Identify which cell holds the provided text, then report its (X, Y) central coordinate. 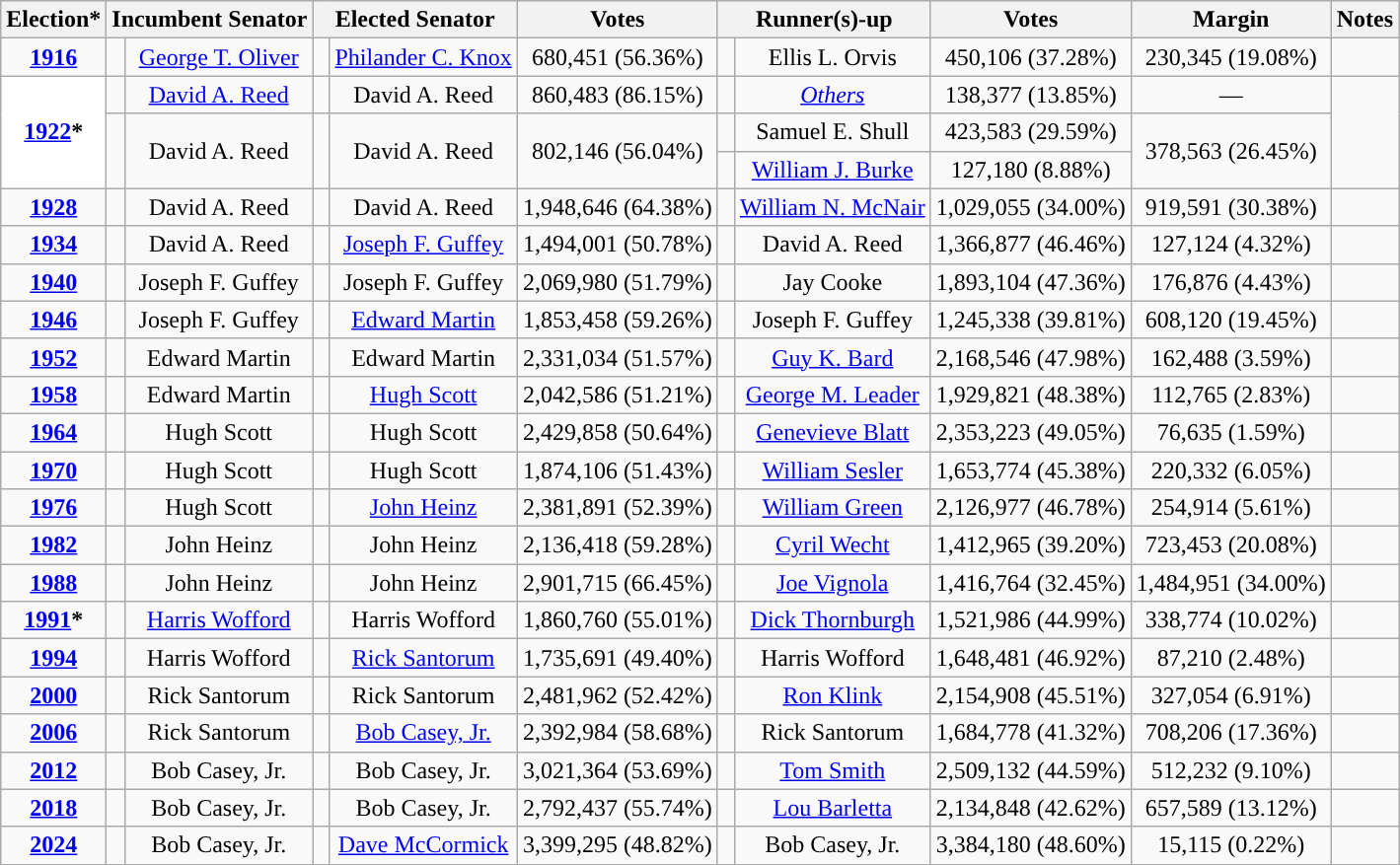
2,353,223 (49.05%) (1030, 432)
1994 (53, 658)
2,481,962 (52.42%) (618, 695)
76,635 (1.59%) (1231, 432)
— (1231, 95)
Samuel E. Shull (833, 132)
Elected Senator (414, 20)
Margin (1231, 20)
1922* (53, 132)
2,126,977 (46.78%) (1030, 508)
1,648,481 (46.92%) (1030, 658)
3,021,364 (53.69%) (618, 770)
860,483 (86.15%) (618, 95)
1982 (53, 545)
1,245,338 (39.81%) (1030, 320)
Genevieve Blatt (833, 432)
1,874,106 (51.43%) (618, 470)
512,232 (9.10%) (1231, 770)
Tom Smith (833, 770)
723,453 (20.08%) (1231, 545)
1991* (53, 620)
162,488 (3.59%) (1231, 357)
Runner(s)-up (824, 20)
1,948,646 (64.38%) (618, 207)
Notes (1364, 20)
1970 (53, 470)
2,429,858 (50.64%) (618, 432)
George M. Leader (833, 395)
127,180 (8.88%) (1030, 170)
1964 (53, 432)
338,774 (10.02%) (1231, 620)
1940 (53, 282)
William Green (833, 508)
1,860,760 (55.01%) (618, 620)
Joe Vignola (833, 583)
2,136,418 (59.28%) (618, 545)
1,494,001 (50.78%) (618, 245)
2,154,908 (45.51%) (1030, 695)
1976 (53, 508)
1988 (53, 583)
1,735,691 (49.40%) (618, 658)
1,853,458 (59.26%) (618, 320)
1,412,965 (39.20%) (1030, 545)
138,377 (13.85%) (1030, 95)
2,901,715 (66.45%) (618, 583)
1916 (53, 57)
220,332 (6.05%) (1231, 470)
Dave McCormick (423, 845)
919,591 (30.38%) (1231, 207)
Cyril Wecht (833, 545)
608,120 (19.45%) (1231, 320)
2000 (53, 695)
1,366,877 (46.46%) (1030, 245)
657,589 (13.12%) (1231, 808)
1,653,774 (45.38%) (1030, 470)
Jay Cooke (833, 282)
254,914 (5.61%) (1231, 508)
176,876 (4.43%) (1231, 282)
William J. Burke (833, 170)
1,893,104 (47.36%) (1030, 282)
1928 (53, 207)
87,210 (2.48%) (1231, 658)
378,563 (26.45%) (1231, 151)
Ellis L. Orvis (833, 57)
Incumbent Senator (209, 20)
680,451 (56.36%) (618, 57)
3,399,295 (48.82%) (618, 845)
2024 (53, 845)
127,124 (4.32%) (1231, 245)
450,106 (37.28%) (1030, 57)
1952 (53, 357)
2,069,980 (51.79%) (618, 282)
2018 (53, 808)
Guy K. Bard (833, 357)
William Sesler (833, 470)
Others (833, 95)
2,331,034 (51.57%) (618, 357)
15,115 (0.22%) (1231, 845)
1958 (53, 395)
1,521,986 (44.99%) (1030, 620)
1,684,778 (41.32%) (1030, 733)
327,054 (6.91%) (1231, 695)
2,381,891 (52.39%) (618, 508)
George T. Oliver (219, 57)
2,042,586 (51.21%) (618, 395)
708,206 (17.36%) (1231, 733)
1,029,055 (34.00%) (1030, 207)
230,345 (19.08%) (1231, 57)
Philander C. Knox (423, 57)
1,416,764 (32.45%) (1030, 583)
2012 (53, 770)
1,929,821 (48.38%) (1030, 395)
1,484,951 (34.00%) (1231, 583)
1946 (53, 320)
2,792,437 (55.74%) (618, 808)
Ron Klink (833, 695)
Election* (53, 20)
Lou Barletta (833, 808)
2,134,848 (42.62%) (1030, 808)
2,168,546 (47.98%) (1030, 357)
2006 (53, 733)
2,392,984 (58.68%) (618, 733)
1934 (53, 245)
802,146 (56.04%) (618, 151)
423,583 (29.59%) (1030, 132)
3,384,180 (48.60%) (1030, 845)
2,509,132 (44.59%) (1030, 770)
William N. McNair (833, 207)
112,765 (2.83%) (1231, 395)
Dick Thornburgh (833, 620)
